Determine the (x, y) coordinate at the center of the cell enclosing the given text.  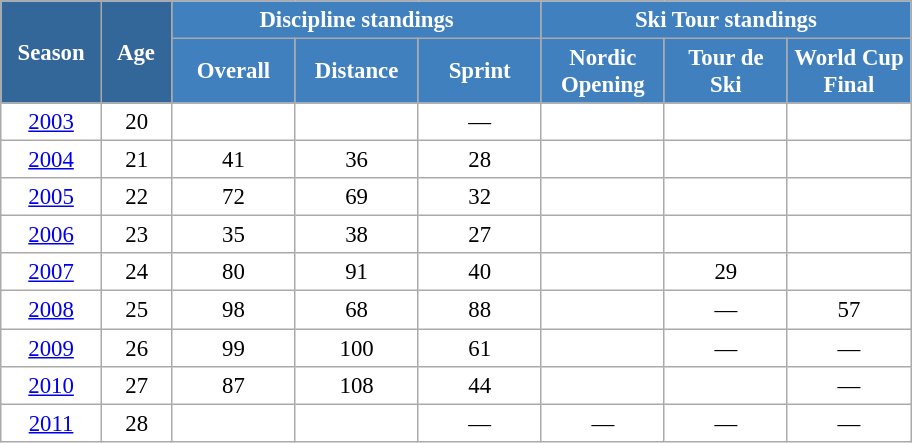
Tour deSki (726, 72)
2006 (52, 235)
2005 (52, 197)
Age (136, 52)
World CupFinal (848, 72)
22 (136, 197)
72 (234, 197)
2010 (52, 385)
Distance (356, 72)
Overall (234, 72)
2011 (52, 423)
41 (234, 160)
Discipline standings (356, 20)
25 (136, 310)
61 (480, 348)
21 (136, 160)
38 (356, 235)
23 (136, 235)
Season (52, 52)
2007 (52, 273)
Ski Tour standings (726, 20)
98 (234, 310)
2008 (52, 310)
2009 (52, 348)
24 (136, 273)
80 (234, 273)
100 (356, 348)
2003 (52, 122)
44 (480, 385)
20 (136, 122)
68 (356, 310)
2004 (52, 160)
NordicOpening (602, 72)
57 (848, 310)
108 (356, 385)
35 (234, 235)
36 (356, 160)
29 (726, 273)
32 (480, 197)
40 (480, 273)
99 (234, 348)
88 (480, 310)
91 (356, 273)
87 (234, 385)
26 (136, 348)
Sprint (480, 72)
69 (356, 197)
